Detect which cell encompasses the target text, then output its (X, Y) center coordinate. 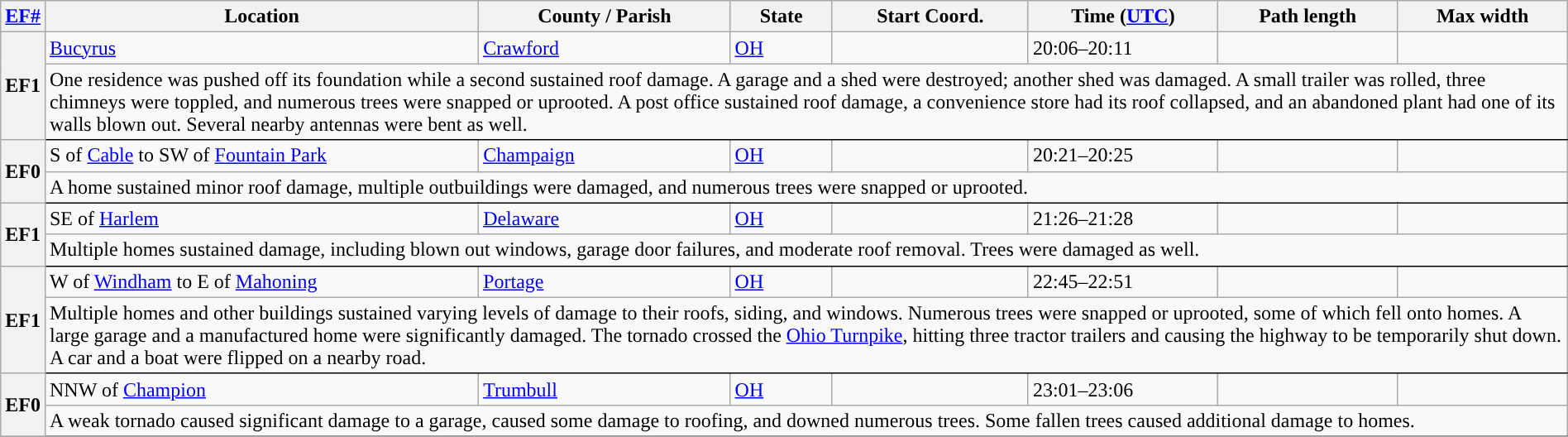
Location (261, 17)
State (781, 17)
Max width (1482, 17)
21:26–21:28 (1123, 218)
NNW of Champion (261, 389)
Trumbull (605, 389)
Portage (605, 281)
County / Parish (605, 17)
Multiple homes sustained damage, including blown out windows, garage door failures, and moderate roof removal. Trees were damaged as well. (806, 250)
EF# (23, 17)
S of Cable to SW of Fountain Park (261, 156)
W of Windham to E of Mahoning (261, 281)
Delaware (605, 218)
Crawford (605, 48)
20:21–20:25 (1123, 156)
Path length (1307, 17)
20:06–20:11 (1123, 48)
Bucyrus (261, 48)
Start Coord. (930, 17)
Time (UTC) (1123, 17)
23:01–23:06 (1123, 389)
A home sustained minor roof damage, multiple outbuildings were damaged, and numerous trees were snapped or uprooted. (806, 187)
SE of Harlem (261, 218)
Champaign (605, 156)
22:45–22:51 (1123, 281)
